For the text-containing cell, return its midpoint in [X, Y] coordinate format. 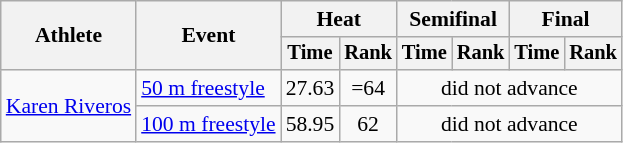
Final [565, 19]
58.95 [310, 124]
100 m freestyle [208, 124]
Event [208, 36]
Karen Riveros [68, 106]
50 m freestyle [208, 88]
27.63 [310, 88]
Semifinal [453, 19]
Heat [339, 19]
62 [368, 124]
Athlete [68, 36]
=64 [368, 88]
